For the text-containing cell, return its midpoint in (x, y) coordinate format. 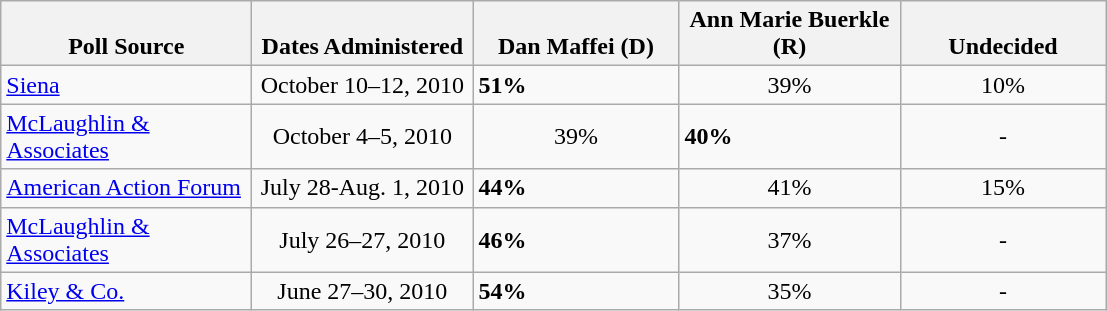
44% (576, 188)
35% (790, 291)
Undecided (1003, 34)
Kiley & Co. (126, 291)
Dates Administered (362, 34)
15% (1003, 188)
June 27–30, 2010 (362, 291)
37% (790, 240)
July 28-Aug. 1, 2010 (362, 188)
Siena (126, 85)
41% (790, 188)
46% (576, 240)
Ann Marie Buerkle (R) (790, 34)
51% (576, 85)
54% (576, 291)
American Action Forum (126, 188)
October 4–5, 2010 (362, 136)
40% (790, 136)
10% (1003, 85)
Dan Maffei (D) (576, 34)
July 26–27, 2010 (362, 240)
October 10–12, 2010 (362, 85)
Poll Source (126, 34)
